Search for the cell housing the specified text and yield its [x, y] center coordinate. 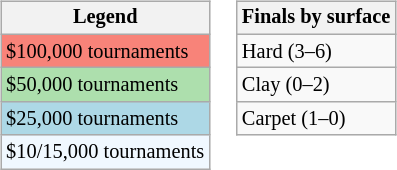
$10/15,000 tournaments [105, 152]
Clay (0–2) [316, 85]
Finals by surface [316, 18]
$100,000 tournaments [105, 51]
$25,000 tournaments [105, 119]
$50,000 tournaments [105, 85]
Legend [105, 18]
Carpet (1–0) [316, 119]
Hard (3–6) [316, 51]
